Identify which cell holds the provided text, then report its [X, Y] central coordinate. 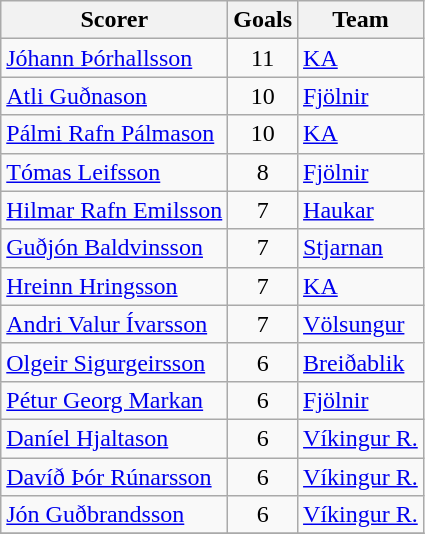
Breiðablik [361, 362]
Hilmar Rafn Emilsson [114, 210]
Atli Guðnason [114, 96]
Hreinn Hringsson [114, 286]
Pálmi Rafn Pálmason [114, 134]
Stjarnan [361, 248]
Tómas Leifsson [114, 172]
Haukar [361, 210]
Daníel Hjaltason [114, 438]
Völsungur [361, 324]
Guðjón Baldvinsson [114, 248]
Team [361, 20]
11 [263, 58]
Davíð Þór Rúnarsson [114, 477]
Jóhann Þórhallsson [114, 58]
Scorer [114, 20]
Olgeir Sigurgeirsson [114, 362]
8 [263, 172]
Pétur Georg Markan [114, 400]
Andri Valur Ívarsson [114, 324]
Goals [263, 20]
Jón Guðbrandsson [114, 515]
